Return the [X, Y] coordinate for the center point of the cell that contains the specified text.  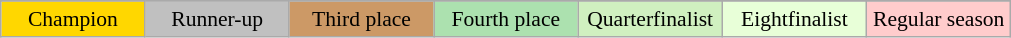
Quarterfinalist [650, 19]
Champion [73, 19]
Fourth place [506, 19]
Regular season [939, 19]
Third place [361, 19]
Runner-up [217, 19]
Eightfinalist [794, 19]
